Capture the cell that displays the provided text and extract its [x, y] central coordinate. 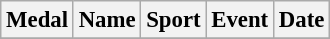
Name [107, 20]
Sport [174, 20]
Medal [38, 20]
Event [240, 20]
Date [301, 20]
